Extract the [X, Y] coordinate from the center of the cell holding the provided text.  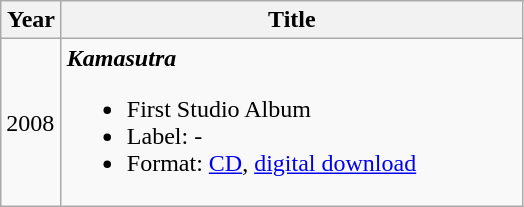
Title [292, 20]
KamasutraFirst Studio AlbumLabel: -Format: CD, digital download [292, 122]
Year [32, 20]
2008 [32, 122]
